Find where the given text appears and provide that cell's center as [x, y] coordinate. 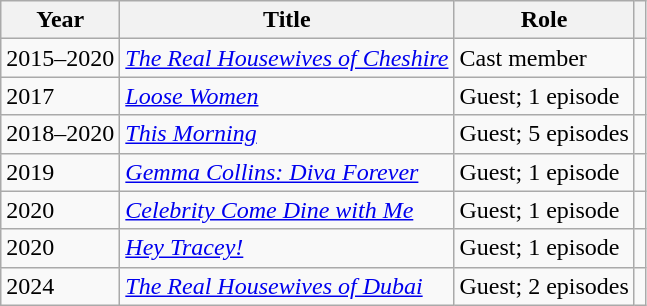
Guest; 5 episodes [544, 134]
The Real Housewives of Dubai [287, 286]
Gemma Collins: Diva Forever [287, 172]
2019 [60, 172]
Year [60, 20]
Cast member [544, 58]
2018–2020 [60, 134]
This Morning [287, 134]
The Real Housewives of Cheshire [287, 58]
2015–2020 [60, 58]
2017 [60, 96]
Loose Women [287, 96]
2024 [60, 286]
Guest; 2 episodes [544, 286]
Role [544, 20]
Hey Tracey! [287, 248]
Celebrity Come Dine with Me [287, 210]
Title [287, 20]
